Provide the (x, y) coordinate of the cell's center where the given text is located.  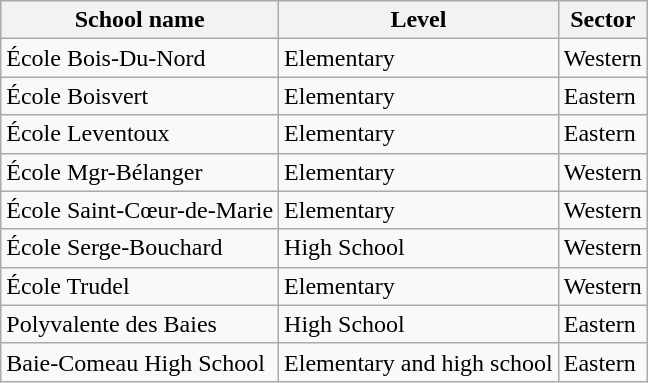
Level (419, 20)
École Bois-Du-Nord (140, 58)
School name (140, 20)
Baie-Comeau High School (140, 362)
Sector (602, 20)
École Saint-Cœur-de-Marie (140, 210)
Polyvalente des Baies (140, 324)
Elementary and high school (419, 362)
École Boisvert (140, 96)
École Serge-Bouchard (140, 248)
École Leventoux (140, 134)
École Mgr-Bélanger (140, 172)
École Trudel (140, 286)
